Output the [x, y] coordinate of the center of the cell containing the given text.  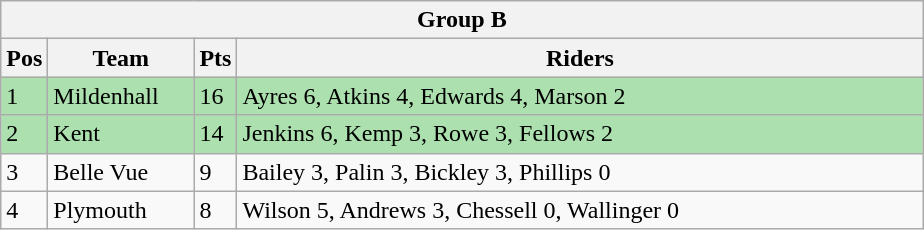
4 [24, 210]
2 [24, 134]
Bailey 3, Palin 3, Bickley 3, Phillips 0 [580, 172]
1 [24, 96]
Mildenhall [121, 96]
Ayres 6, Atkins 4, Edwards 4, Marson 2 [580, 96]
8 [216, 210]
Jenkins 6, Kemp 3, Rowe 3, Fellows 2 [580, 134]
Pts [216, 58]
Plymouth [121, 210]
Pos [24, 58]
Belle Vue [121, 172]
9 [216, 172]
Group B [462, 20]
Wilson 5, Andrews 3, Chessell 0, Wallinger 0 [580, 210]
Riders [580, 58]
16 [216, 96]
Kent [121, 134]
14 [216, 134]
Team [121, 58]
3 [24, 172]
